Pinpoint the cell where the given text exists, returning its [X, Y] midpoint coordinate. 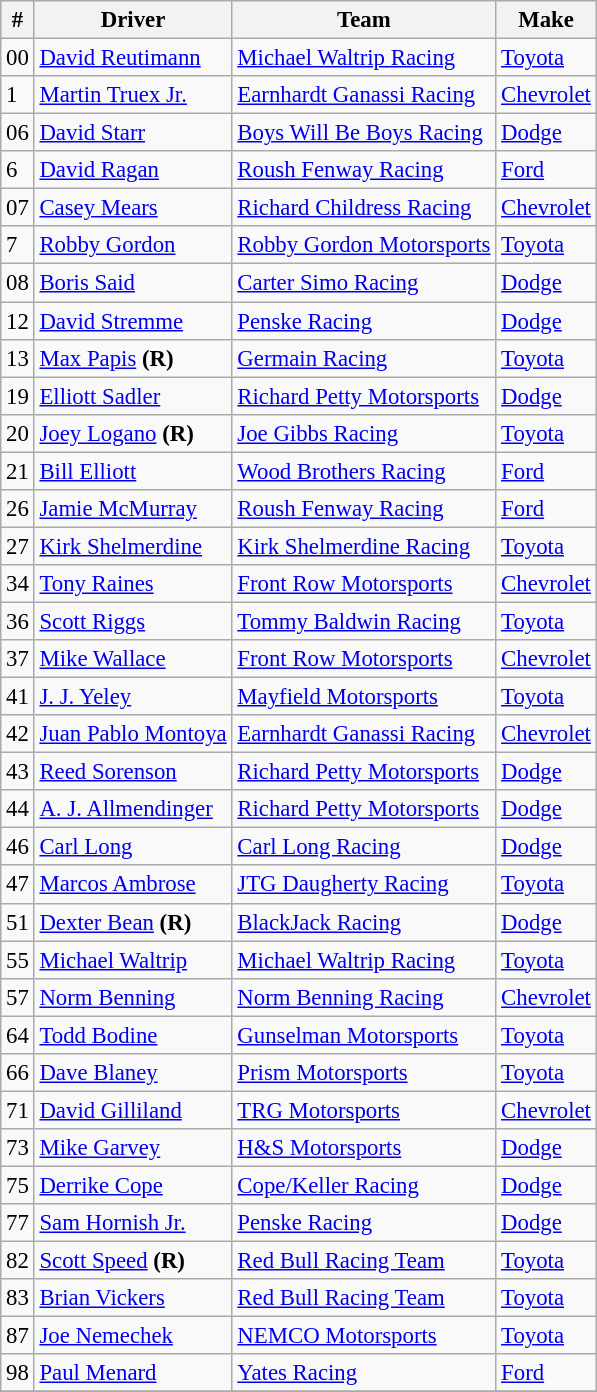
26 [18, 509]
73 [18, 1148]
Germain Racing [364, 358]
98 [18, 1373]
51 [18, 922]
Wood Brothers Racing [364, 471]
J. J. Yeley [133, 697]
Dave Blaney [133, 1073]
TRG Motorsports [364, 1110]
Gunselman Motorsports [364, 1035]
07 [18, 208]
Boris Said [133, 283]
1 [18, 95]
75 [18, 1185]
Brian Vickers [133, 1298]
Carl Long Racing [364, 847]
20 [18, 433]
Elliott Sadler [133, 396]
37 [18, 659]
21 [18, 471]
JTG Daugherty Racing [364, 885]
Scott Riggs [133, 621]
Todd Bodine [133, 1035]
H&S Motorsports [364, 1148]
Carter Simo Racing [364, 283]
42 [18, 734]
36 [18, 621]
6 [18, 170]
BlackJack Racing [364, 922]
Tommy Baldwin Racing [364, 621]
Kirk Shelmerdine [133, 546]
Tony Raines [133, 584]
34 [18, 584]
27 [18, 546]
Bill Elliott [133, 471]
Reed Sorenson [133, 772]
Yates Racing [364, 1373]
David Stremme [133, 321]
David Gilliland [133, 1110]
David Reutimann [133, 58]
19 [18, 396]
13 [18, 358]
Derrike Cope [133, 1185]
47 [18, 885]
Joe Gibbs Racing [364, 433]
Paul Menard [133, 1373]
Team [364, 20]
A. J. Allmendinger [133, 809]
Richard Childress Racing [364, 208]
Max Papis (R) [133, 358]
12 [18, 321]
Make [546, 20]
06 [18, 133]
NEMCO Motorsports [364, 1336]
46 [18, 847]
Mike Garvey [133, 1148]
Jamie McMurray [133, 509]
77 [18, 1223]
71 [18, 1110]
57 [18, 997]
43 [18, 772]
64 [18, 1035]
Michael Waltrip [133, 960]
Driver [133, 20]
Dexter Bean (R) [133, 922]
Robby Gordon Motorsports [364, 245]
David Ragan [133, 170]
55 [18, 960]
Juan Pablo Montoya [133, 734]
Prism Motorsports [364, 1073]
Mayfield Motorsports [364, 697]
41 [18, 697]
Boys Will Be Boys Racing [364, 133]
82 [18, 1261]
08 [18, 283]
Marcos Ambrose [133, 885]
Norm Benning [133, 997]
Cope/Keller Racing [364, 1185]
Joey Logano (R) [133, 433]
7 [18, 245]
44 [18, 809]
Kirk Shelmerdine Racing [364, 546]
00 [18, 58]
# [18, 20]
Casey Mears [133, 208]
Joe Nemechek [133, 1336]
David Starr [133, 133]
66 [18, 1073]
Martin Truex Jr. [133, 95]
83 [18, 1298]
Scott Speed (R) [133, 1261]
87 [18, 1336]
Carl Long [133, 847]
Mike Wallace [133, 659]
Sam Hornish Jr. [133, 1223]
Norm Benning Racing [364, 997]
Robby Gordon [133, 245]
